Locate the cell with the specified text and output its [x, y] center coordinate. 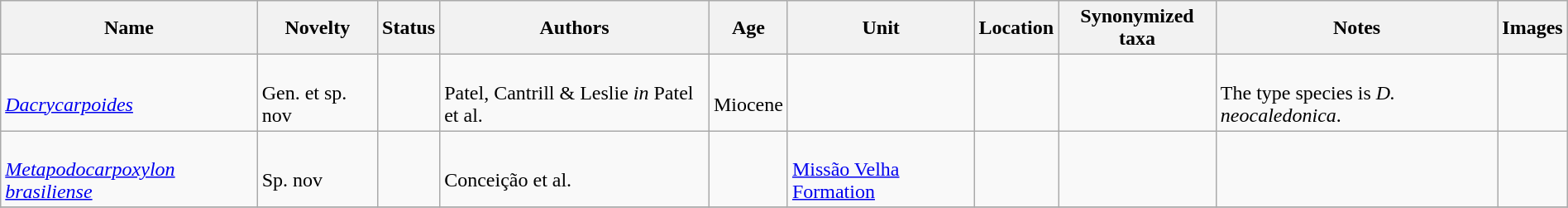
Synonymized taxa [1138, 28]
Name [129, 28]
Age [748, 28]
Sp. nov [318, 169]
Patel, Cantrill & Leslie in Patel et al. [575, 93]
Location [1016, 28]
Missão Velha Formation [881, 169]
Miocene [748, 93]
Metapodocarpoxylon brasiliense [129, 169]
Unit [881, 28]
The type species is D. neocaledonica. [1356, 93]
Notes [1356, 28]
Images [1532, 28]
Dacrycarpoides [129, 93]
Status [409, 28]
Gen. et sp. nov [318, 93]
Authors [575, 28]
Conceição et al. [575, 169]
Novelty [318, 28]
